Detect which cell encompasses the target text, then output its [X, Y] center coordinate. 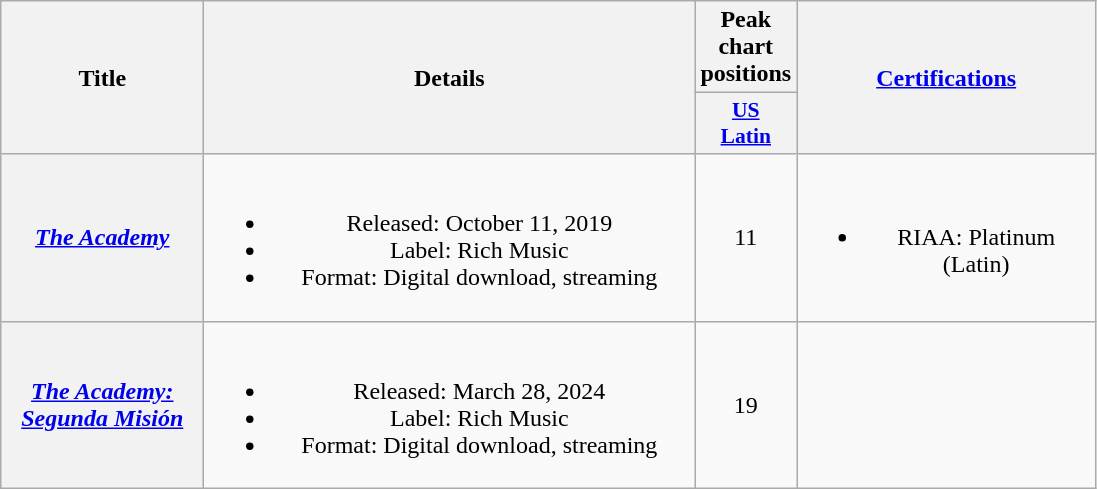
11 [746, 238]
Certifications [946, 78]
Released: October 11, 2019Label: Rich MusicFormat: Digital download, streaming [450, 238]
The Academy: Segunda Misión [102, 404]
The Academy [102, 238]
19 [746, 404]
Peak chart positions [746, 47]
RIAA: Platinum (Latin) [946, 238]
Title [102, 78]
Details [450, 78]
USLatin [746, 124]
Released: March 28, 2024Label: Rich MusicFormat: Digital download, streaming [450, 404]
